For the text-containing cell, return its midpoint in (x, y) coordinate format. 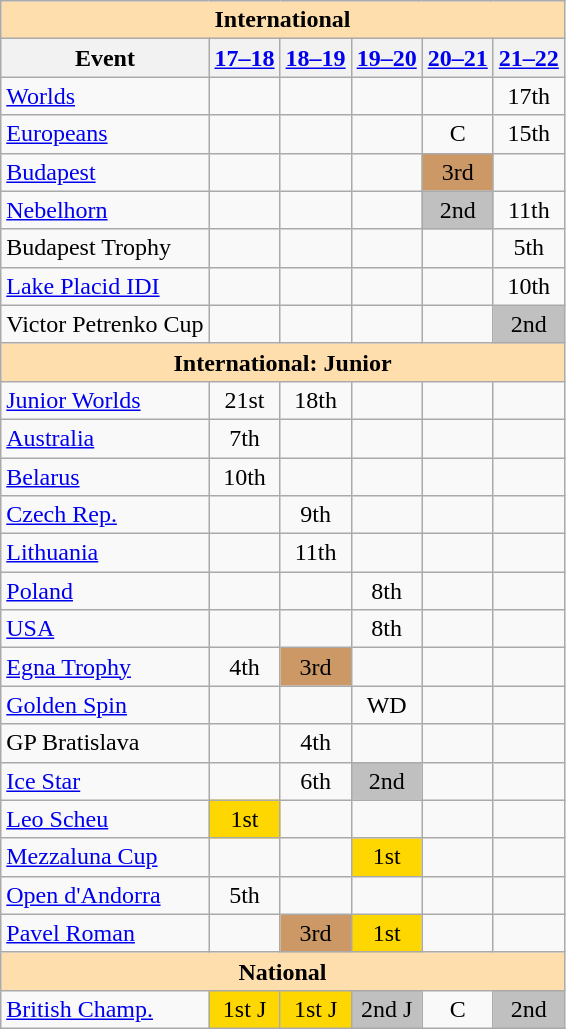
WD (386, 705)
Egna Trophy (105, 667)
National (283, 971)
Victor Petrenko Cup (105, 324)
21st (244, 400)
Belarus (105, 477)
Worlds (105, 96)
GP Bratislava (105, 743)
Leo Scheu (105, 819)
International: Junior (283, 362)
International (283, 20)
Junior Worlds (105, 400)
7th (244, 438)
Australia (105, 438)
Budapest (105, 172)
2nd J (386, 1009)
Lithuania (105, 553)
Budapest Trophy (105, 248)
Mezzaluna Cup (105, 857)
Event (105, 58)
Europeans (105, 134)
19–20 (386, 58)
Czech Rep. (105, 515)
Ice Star (105, 781)
Nebelhorn (105, 210)
Lake Placid IDI (105, 286)
17–18 (244, 58)
6th (316, 781)
18–19 (316, 58)
British Champ. (105, 1009)
21–22 (528, 58)
18th (316, 400)
Poland (105, 591)
Golden Spin (105, 705)
Open d'Andorra (105, 895)
20–21 (458, 58)
15th (528, 134)
Pavel Roman (105, 933)
9th (316, 515)
USA (105, 629)
17th (528, 96)
